Find where the given text appears and provide that cell's center as [X, Y] coordinate. 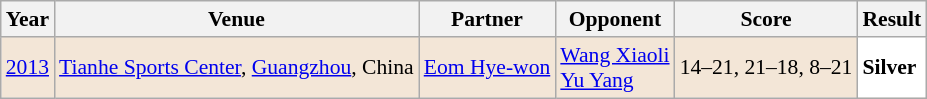
14–21, 21–18, 8–21 [766, 68]
Result [892, 19]
Opponent [614, 19]
Year [28, 19]
Partner [488, 19]
Tianhe Sports Center, Guangzhou, China [236, 68]
Score [766, 19]
Wang Xiaoli Yu Yang [614, 68]
Venue [236, 19]
Silver [892, 68]
Eom Hye-won [488, 68]
2013 [28, 68]
